Scan for the cell matching the given text and deliver its [x, y] coordinate at center. 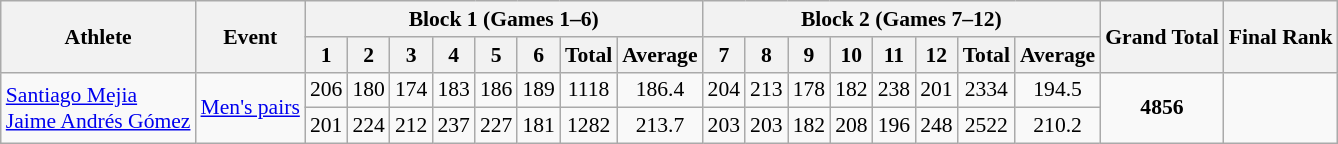
2522 [986, 126]
Block 2 (Games 7–12) [902, 19]
204 [724, 90]
Event [250, 36]
1 [326, 55]
212 [412, 126]
Athlete [98, 36]
189 [538, 90]
6 [538, 55]
237 [454, 126]
181 [538, 126]
12 [936, 55]
4 [454, 55]
238 [894, 90]
8 [766, 55]
186.4 [660, 90]
183 [454, 90]
208 [852, 126]
186 [496, 90]
3 [412, 55]
180 [368, 90]
Final Rank [1281, 36]
227 [496, 126]
Men's pairs [250, 108]
2 [368, 55]
7 [724, 55]
213.7 [660, 126]
210.2 [1058, 126]
Santiago Mejia Jaime Andrés Gómez [98, 108]
194.5 [1058, 90]
1282 [588, 126]
Block 1 (Games 1–6) [504, 19]
1118 [588, 90]
174 [412, 90]
248 [936, 126]
213 [766, 90]
4856 [1162, 108]
206 [326, 90]
2334 [986, 90]
196 [894, 126]
224 [368, 126]
11 [894, 55]
9 [810, 55]
5 [496, 55]
10 [852, 55]
Grand Total [1162, 36]
178 [810, 90]
